Locate the cell with the specified text and output its [x, y] center coordinate. 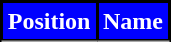
Position [50, 22]
Name [134, 22]
